Locate the cell with the specified text and output its [x, y] center coordinate. 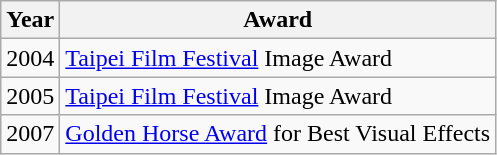
Golden Horse Award for Best Visual Effects [278, 134]
Award [278, 20]
2004 [30, 58]
2007 [30, 134]
2005 [30, 96]
Year [30, 20]
